Search for the cell housing the specified text and yield its [X, Y] center coordinate. 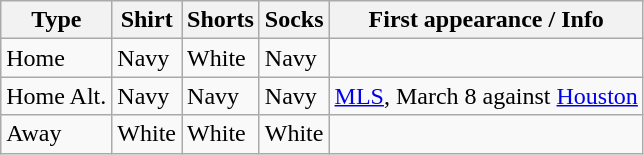
MLS, March 8 against Houston [486, 96]
Type [56, 20]
Away [56, 134]
Home Alt. [56, 96]
Socks [294, 20]
Shirt [147, 20]
Shorts [221, 20]
First appearance / Info [486, 20]
Home [56, 58]
